Return [x, y] of the center of cell containing provided text 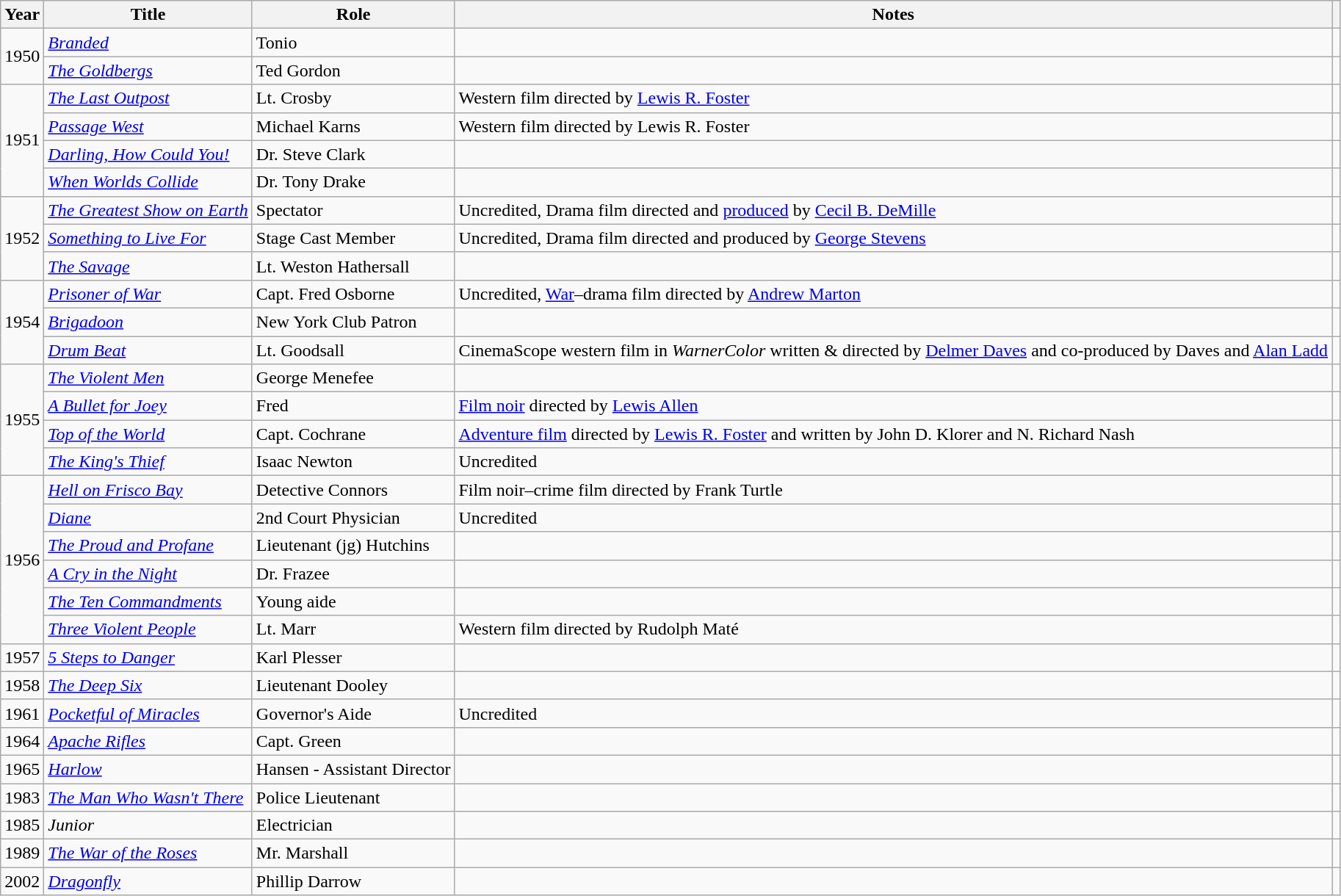
1989 [22, 853]
Stage Cast Member [353, 238]
Diane [148, 518]
Notes [893, 15]
Spectator [353, 210]
Dr. Tony Drake [353, 182]
The Savage [148, 266]
Fred [353, 406]
George Menefee [353, 378]
Three Violent People [148, 629]
Junior [148, 825]
Brigadoon [148, 322]
Western film directed by Rudolph Maté [893, 629]
Uncredited, War–drama film directed by Andrew Marton [893, 294]
Isaac Newton [353, 462]
1951 [22, 140]
Young aide [353, 601]
1950 [22, 57]
Harlow [148, 769]
1983 [22, 797]
The Man Who Wasn't There [148, 797]
Electrician [353, 825]
Top of the World [148, 434]
1985 [22, 825]
The Violent Men [148, 378]
1964 [22, 741]
Karl Plesser [353, 657]
2nd Court Physician [353, 518]
Tonio [353, 43]
Branded [148, 43]
Detective Connors [353, 490]
Role [353, 15]
The Proud and Profane [148, 546]
The King's Thief [148, 462]
1965 [22, 769]
The Goldbergs [148, 71]
Lt. Crosby [353, 98]
Capt. Green [353, 741]
Passage West [148, 126]
Darling, How Could You! [148, 154]
Apache Rifles [148, 741]
Phillip Darrow [353, 881]
When Worlds Collide [148, 182]
5 Steps to Danger [148, 657]
New York Club Patron [353, 322]
1961 [22, 713]
The Greatest Show on Earth [148, 210]
Uncredited, Drama film directed and produced by George Stevens [893, 238]
Year [22, 15]
Hansen - Assistant Director [353, 769]
Uncredited, Drama film directed and produced by Cecil B. DeMille [893, 210]
Film noir–crime film directed by Frank Turtle [893, 490]
A Bullet for Joey [148, 406]
2002 [22, 881]
Dr. Frazee [353, 574]
The Ten Commandments [148, 601]
Dr. Steve Clark [353, 154]
Lt. Marr [353, 629]
1956 [22, 560]
Governor's Aide [353, 713]
The Last Outpost [148, 98]
Film noir directed by Lewis Allen [893, 406]
Lieutenant (jg) Hutchins [353, 546]
Drum Beat [148, 350]
Something to Live For [148, 238]
Michael Karns [353, 126]
Dragonfly [148, 881]
1957 [22, 657]
Lt. Goodsall [353, 350]
Capt. Fred Osborne [353, 294]
Ted Gordon [353, 71]
1954 [22, 322]
Police Lieutenant [353, 797]
Hell on Frisco Bay [148, 490]
The Deep Six [148, 685]
Lieutenant Dooley [353, 685]
Pocketful of Miracles [148, 713]
1958 [22, 685]
Lt. Weston Hathersall [353, 266]
A Cry in the Night [148, 574]
CinemaScope western film in WarnerColor written & directed by Delmer Daves and co-produced by Daves and Alan Ladd [893, 350]
Adventure film directed by Lewis R. Foster and written by John D. Klorer and N. Richard Nash [893, 434]
Mr. Marshall [353, 853]
Prisoner of War [148, 294]
Title [148, 15]
Capt. Cochrane [353, 434]
The War of the Roses [148, 853]
1952 [22, 238]
1955 [22, 420]
